Return the (x, y) coordinate for the center point of the cell that contains the specified text.  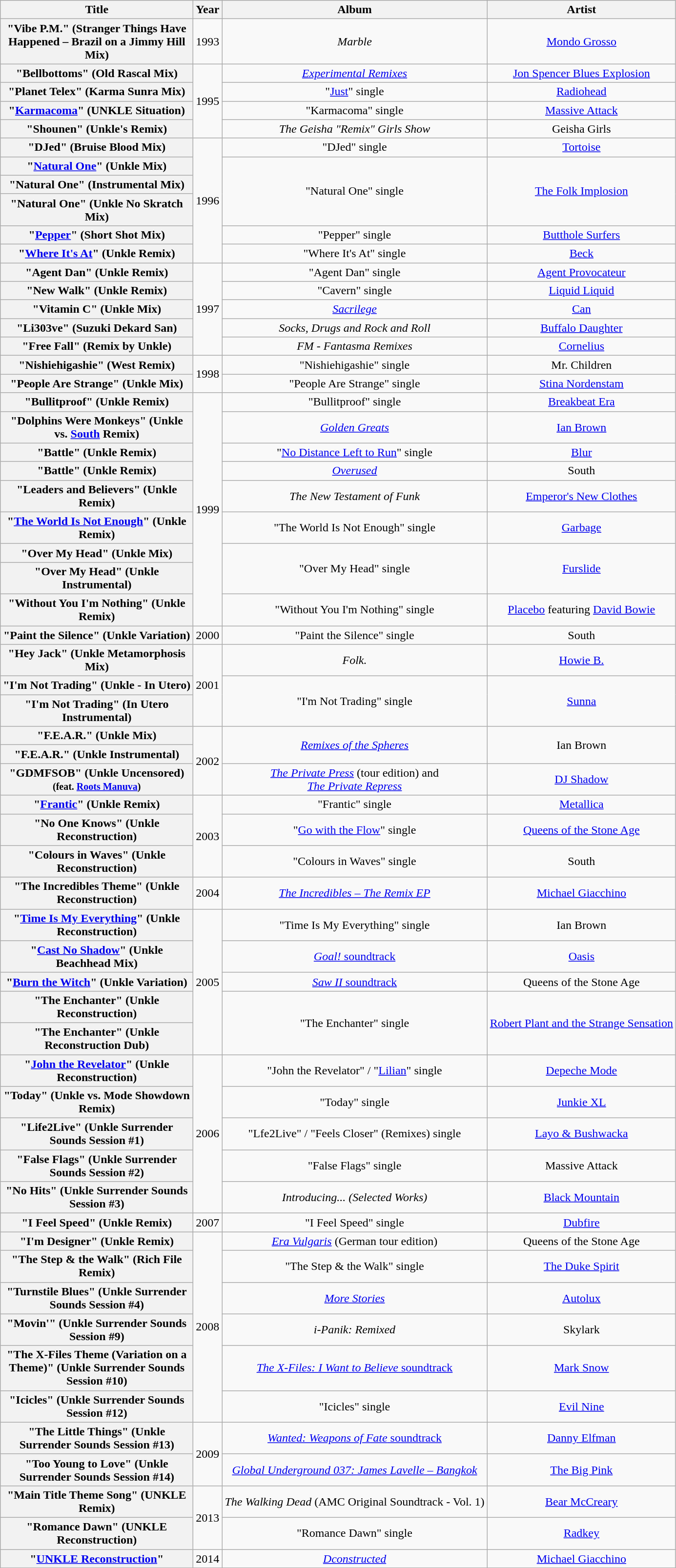
1993 (208, 41)
"Bellbottoms" (Old Rascal Mix) (97, 73)
"Bullitproof" (Unkle Remix) (97, 402)
"I Feel Speed" (Unkle Remix) (97, 1223)
Junkie XL (581, 1103)
"Main Title Theme Song" (UNKLE Remix) (97, 1502)
"Romance Dawn" single (354, 1533)
"Natural One" single (354, 191)
"Vitamin C" (Unkle Mix) (97, 309)
"Today" (Unkle vs. Mode Showdown Remix) (97, 1103)
2013 (208, 1517)
Sacrilege (354, 309)
"I'm Designer" (Unkle Remix) (97, 1241)
"Without You I'm Nothing" (Unkle Remix) (97, 610)
"F.E.A.R." (Unkle Instrumental) (97, 754)
"I'm Not Trading" (In Utero Instrumental) (97, 710)
2006 (208, 1134)
"DJed" (Bruise Blood Mix) (97, 147)
2007 (208, 1223)
FM - Fantasma Remixes (354, 346)
"The World Is Not Enough" (Unkle Remix) (97, 528)
Beck (581, 253)
"Colours in Waves" single (354, 862)
"Paint the Silence" single (354, 635)
Dconstructed (354, 1559)
More Stories (354, 1298)
1998 (208, 374)
"John the Revelator" / "Lilian" single (354, 1070)
"The World Is Not Enough" single (354, 528)
Agent Provocateur (581, 272)
Butthole Surfers (581, 235)
2009 (208, 1454)
"Karmacoma" (UNKLE Situation) (97, 110)
"Time Is My Everything" (Unkle Reconstruction) (97, 925)
"Go with the Flow" single (354, 829)
i-Panik: Remixed (354, 1330)
"Time Is My Everything" single (354, 925)
The Private Press (tour edition) andThe Private Repress (354, 780)
"Over My Head" (Unkle Instrumental) (97, 578)
1996 (208, 200)
"Karmacoma" single (354, 110)
Wanted: Weapons of Fate soundtrack (354, 1438)
"No One Knows" (Unkle Reconstruction) (97, 829)
Mark Snow (581, 1368)
"Where It's At" single (354, 253)
Socks, Drugs and Rock and Roll (354, 328)
"Icicles" (Unkle Surrender Sounds Session #12) (97, 1406)
Black Mountain (581, 1197)
Blur (581, 452)
"Too Young to Love" (Unkle Surrender Sounds Session #14) (97, 1469)
The New Testament of Funk (354, 496)
2001 (208, 685)
2005 (208, 982)
1995 (208, 101)
Year (208, 10)
"People Are Strange" (Unkle Mix) (97, 383)
Radiohead (581, 92)
Goal! soundtrack (354, 956)
Layo & Bushwacka (581, 1134)
Robert Plant and the Strange Sensation (581, 1023)
2004 (208, 893)
"The Enchanter" (Unkle Reconstruction Dub) (97, 1038)
2000 (208, 635)
Stina Nordenstam (581, 383)
Howie B. (581, 661)
"Over My Head" single (354, 569)
"I Feel Speed" single (354, 1223)
Overused (354, 471)
The X-Files: I Want to Believe soundtrack (354, 1368)
Introducing... (Selected Works) (354, 1197)
Album (354, 10)
The Walking Dead (AMC Original Soundtrack - Vol. 1) (354, 1502)
Can (581, 309)
2002 (208, 761)
Depeche Mode (581, 1070)
"False Flags" single (354, 1166)
Tortoise (581, 147)
"Colours in Waves" (Unkle Reconstruction) (97, 862)
The Folk Implosion (581, 191)
1997 (208, 309)
"The Incredibles Theme" (Unkle Reconstruction) (97, 893)
"Lfe2Live" / "Feels Closer" (Remixes) single (354, 1134)
Liquid Liquid (581, 291)
"No Distance Left to Run" single (354, 452)
"Natural One" (Unkle Mix) (97, 166)
Skylark (581, 1330)
"Nishiehigashie" single (354, 365)
1999 (208, 509)
"Agent Dan" (Unkle Remix) (97, 272)
Garbage (581, 528)
Cornelius (581, 346)
Jon Spencer Blues Explosion (581, 73)
Remixes of the Spheres (354, 745)
"Dolphins Were Monkeys" (Unkle vs. South Remix) (97, 427)
"Life2Live" (Unkle Surrender Sounds Session #1) (97, 1134)
"Burn the Witch" (Unkle Variation) (97, 982)
2014 (208, 1559)
"Pepper" (Short Shot Mix) (97, 235)
Oasis (581, 956)
"The X-Files Theme (Variation on a Theme)" (Unkle Surrender Sounds Session #10) (97, 1368)
Marble (354, 41)
Folk. (354, 661)
DJ Shadow (581, 780)
"Nishiehigashie" (West Remix) (97, 365)
The Big Pink (581, 1469)
"The Enchanter" single (354, 1023)
Emperor's New Clothes (581, 496)
"Where It's At" (Unkle Remix) (97, 253)
Artist (581, 10)
"The Little Things" (Unkle Surrender Sounds Session #13) (97, 1438)
"Free Fall" (Remix by Unkle) (97, 346)
Saw II soundtrack (354, 982)
Autolux (581, 1298)
"Li303ve" (Suzuki Dekard San) (97, 328)
2003 (208, 836)
"Movin'" (Unkle Surrender Sounds Session #9) (97, 1330)
Placebo featuring David Bowie (581, 610)
Evil Nine (581, 1406)
"I'm Not Trading" single (354, 702)
Title (97, 10)
Metallica (581, 804)
"Frantic" single (354, 804)
"Cast No Shadow" (Unkle Beachhead Mix) (97, 956)
"Over My Head" (Unkle Mix) (97, 553)
"New Walk" (Unkle Remix) (97, 291)
"Natural One" (Unkle No Skratch Mix) (97, 210)
Breakbeat Era (581, 402)
2008 (208, 1327)
Mr. Children (581, 365)
Furslide (581, 569)
"Planet Telex" (Karma Sunra Mix) (97, 92)
"Leaders and Believers" (Unkle Remix) (97, 496)
The Incredibles – The Remix EP (354, 893)
"Natural One" (Instrumental Mix) (97, 184)
"UNKLE Reconstruction" (97, 1559)
"The Step & the Walk" single (354, 1266)
Golden Greats (354, 427)
"John the Revelator" (Unkle Reconstruction) (97, 1070)
"GDMFSOB" (Unkle Uncensored) (feat. Roots Manuva) (97, 780)
Global Underground 037: James Lavelle – Bangkok (354, 1469)
"Cavern" single (354, 291)
"Turnstile Blues" (Unkle Surrender Sounds Session #4) (97, 1298)
"The Enchanter" (Unkle Reconstruction) (97, 1007)
"No Hits" (Unkle Surrender Sounds Session #3) (97, 1197)
"False Flags" (Unkle Surrender Sounds Session #2) (97, 1166)
Dubfire (581, 1223)
"Vibe P.M." (Stranger Things Have Happened – Brazil on a Jimmy Hill Mix) (97, 41)
"Romance Dawn" (UNKLE Reconstruction) (97, 1533)
Bear McCreary (581, 1502)
Era Vulgaris (German tour edition) (354, 1241)
Sunna (581, 702)
Experimental Remixes (354, 73)
Geisha Girls (581, 129)
The Duke Spirit (581, 1266)
"Shounen" (Unkle's Remix) (97, 129)
"F.E.A.R." (Unkle Mix) (97, 736)
Danny Elfman (581, 1438)
The Geisha "Remix" Girls Show (354, 129)
"The Step & the Walk" (Rich File Remix) (97, 1266)
Buffalo Daughter (581, 328)
Mondo Grosso (581, 41)
"Just" single (354, 92)
"Agent Dan" single (354, 272)
"Hey Jack" (Unkle Metamorphosis Mix) (97, 661)
"Paint the Silence" (Unkle Variation) (97, 635)
"Without You I'm Nothing" single (354, 610)
"I'm Not Trading" (Unkle - In Utero) (97, 685)
"Today" single (354, 1103)
"Icicles" single (354, 1406)
"Pepper" single (354, 235)
"DJed" single (354, 147)
"Frantic" (Unkle Remix) (97, 804)
Radkey (581, 1533)
"People Are Strange" single (354, 383)
"Bullitproof" single (354, 402)
